Pinpoint the cell where the given text exists, returning its (X, Y) midpoint coordinate. 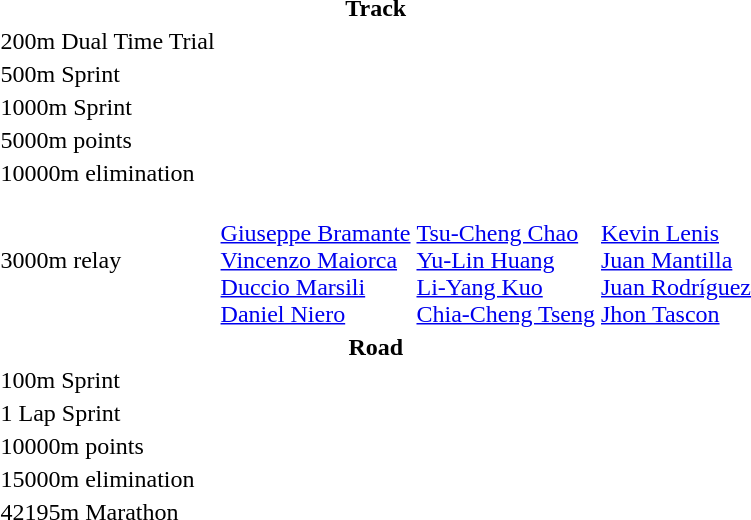
Tsu-Cheng ChaoYu-Lin HuangLi-Yang KuoChia-Cheng Tseng (506, 260)
Giuseppe BramanteVincenzo MaiorcaDuccio MarsiliDaniel Niero (316, 260)
